Identify which cell holds the provided text, then report its [x, y] central coordinate. 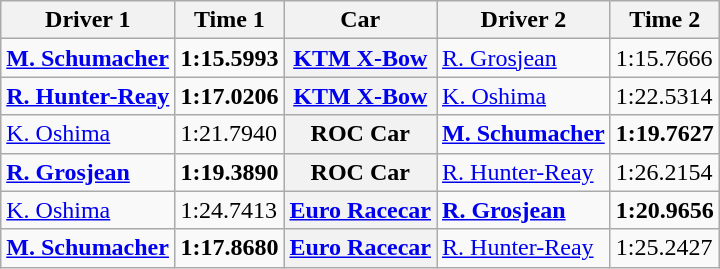
1:22.5314 [664, 96]
1:24.7413 [230, 210]
1:15.5993 [230, 58]
Time 1 [230, 20]
1:25.2427 [664, 248]
1:19.7627 [664, 134]
Car [360, 20]
1:20.9656 [664, 210]
Driver 1 [88, 20]
1:26.2154 [664, 172]
1:17.8680 [230, 248]
1:15.7666 [664, 58]
Driver 2 [524, 20]
1:17.0206 [230, 96]
1:19.3890 [230, 172]
1:21.7940 [230, 134]
Time 2 [664, 20]
